Scan for the cell matching the given text and deliver its [x, y] coordinate at center. 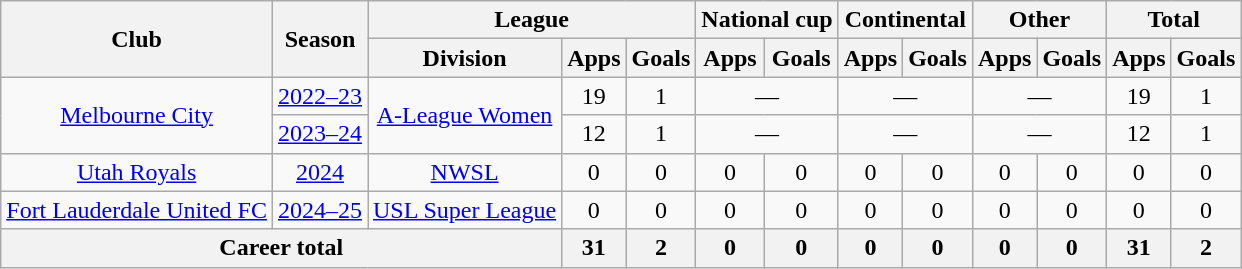
A-League Women [465, 115]
2024 [320, 172]
Continental [905, 20]
League [532, 20]
Utah Royals [137, 172]
NWSL [465, 172]
Total [1174, 20]
Fort Lauderdale United FC [137, 210]
2024–25 [320, 210]
Season [320, 39]
Other [1039, 20]
Melbourne City [137, 115]
2023–24 [320, 134]
2022–23 [320, 96]
Division [465, 58]
National cup [767, 20]
Club [137, 39]
USL Super League [465, 210]
Career total [282, 248]
